Capture the cell that displays the provided text and extract its [X, Y] central coordinate. 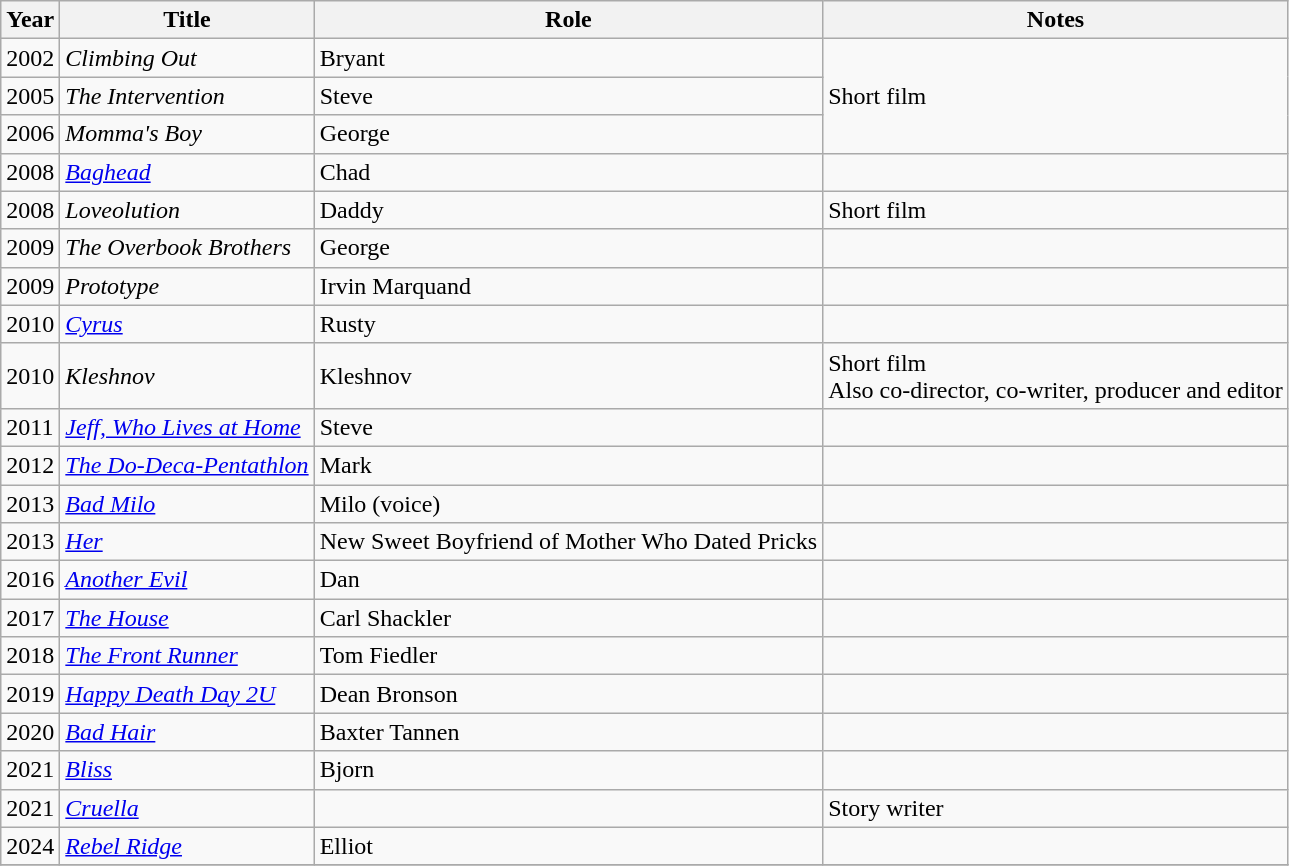
Bjorn [568, 770]
2012 [30, 465]
Elliot [568, 846]
Dean Bronson [568, 694]
New Sweet Boyfriend of Mother Who Dated Pricks [568, 542]
Her [187, 542]
2002 [30, 58]
The Intervention [187, 96]
The Front Runner [187, 656]
Chad [568, 172]
Happy Death Day 2U [187, 694]
Baxter Tannen [568, 732]
Short filmAlso co-director, co-writer, producer and editor [1056, 376]
Climbing Out [187, 58]
The Overbook Brothers [187, 248]
Milo (voice) [568, 503]
2016 [30, 580]
Daddy [568, 210]
Bad Hair [187, 732]
Dan [568, 580]
Baghead [187, 172]
2018 [30, 656]
Another Evil [187, 580]
2006 [30, 134]
The Do-Deca-Pentathlon [187, 465]
Cruella [187, 808]
Jeff, Who Lives at Home [187, 427]
Bliss [187, 770]
Prototype [187, 286]
Carl Shackler [568, 618]
Mark [568, 465]
Cyrus [187, 324]
Year [30, 20]
2019 [30, 694]
2005 [30, 96]
Title [187, 20]
2024 [30, 846]
Bryant [568, 58]
Story writer [1056, 808]
Rebel Ridge [187, 846]
The House [187, 618]
Role [568, 20]
Momma's Boy [187, 134]
2020 [30, 732]
Bad Milo [187, 503]
Notes [1056, 20]
2017 [30, 618]
Loveolution [187, 210]
Tom Fiedler [568, 656]
Irvin Marquand [568, 286]
Rusty [568, 324]
2011 [30, 427]
